Identify which cell holds the provided text, then report its [x, y] central coordinate. 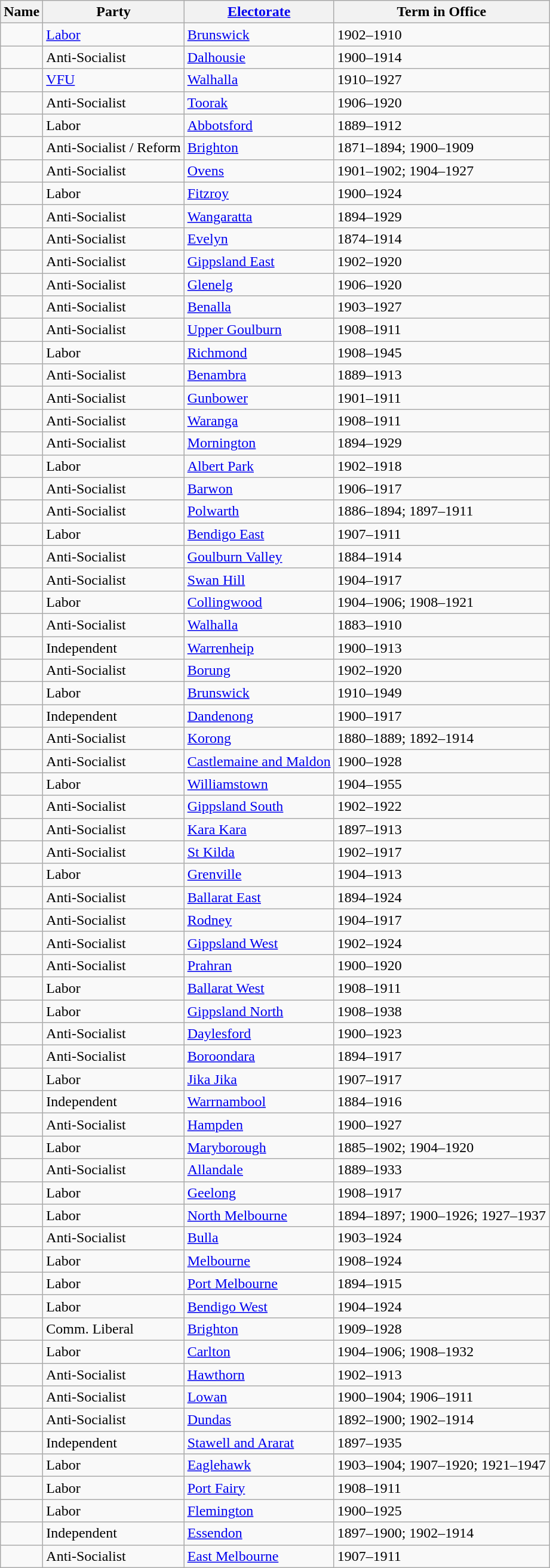
Grenville [259, 875]
Williamstown [259, 784]
1908–1938 [441, 1011]
Electorate [259, 12]
Dandenong [259, 716]
1886–1894; 1897–1911 [441, 511]
Benambra [259, 375]
1889–1913 [441, 375]
1910–1927 [441, 80]
Jika Jika [259, 1079]
Ballarat East [259, 897]
Albert Park [259, 466]
Comm. Liberal [113, 1329]
1900–1920 [441, 965]
Korong [259, 739]
1894–1924 [441, 897]
Wangaratta [259, 216]
1900–1924 [441, 193]
1904–1924 [441, 1306]
1902–1910 [441, 35]
Prahran [259, 965]
1900–1927 [441, 1125]
1903–1904; 1907–1920; 1921–1947 [441, 1465]
1902–1922 [441, 807]
1904–1955 [441, 784]
Ovens [259, 171]
1894–1915 [441, 1283]
1909–1928 [441, 1329]
Collingwood [259, 602]
Kara Kara [259, 829]
Essendon [259, 1533]
1903–1924 [441, 1238]
Toorak [259, 103]
1910–1949 [441, 693]
1900–1928 [441, 761]
1894–1897; 1900–1926; 1927–1937 [441, 1215]
1908–1945 [441, 353]
Waranga [259, 421]
Bulla [259, 1238]
1900–1904; 1906–1911 [441, 1397]
1884–1916 [441, 1102]
1904–1913 [441, 875]
Goulburn Valley [259, 557]
Fitzroy [259, 193]
Rodney [259, 920]
Daylesford [259, 1034]
Gippsland South [259, 807]
Anti-Socialist / Reform [113, 148]
Gippsland North [259, 1011]
1884–1914 [441, 557]
1897–1935 [441, 1443]
1908–1917 [441, 1193]
Name [21, 12]
Evelyn [259, 239]
Upper Goulburn [259, 330]
Warrenheip [259, 647]
Mornington [259, 443]
1902–1913 [441, 1374]
1903–1927 [441, 307]
1901–1902; 1904–1927 [441, 171]
East Melbourne [259, 1556]
1900–1917 [441, 716]
Maryborough [259, 1147]
1907–1917 [441, 1079]
Hampden [259, 1125]
1901–1911 [441, 398]
1897–1900; 1902–1914 [441, 1533]
Polwarth [259, 511]
1889–1933 [441, 1170]
Lowan [259, 1397]
Abbotsford [259, 125]
Port Melbourne [259, 1283]
Dalhousie [259, 57]
1885–1902; 1904–1920 [441, 1147]
Eaglehawk [259, 1465]
1900–1925 [441, 1511]
Castlemaine and Maldon [259, 761]
Stawell and Ararat [259, 1443]
1904–1906; 1908–1921 [441, 602]
Benalla [259, 307]
Port Fairy [259, 1488]
1871–1894; 1900–1909 [441, 148]
Glenelg [259, 285]
1889–1912 [441, 125]
Melbourne [259, 1261]
Ballarat West [259, 988]
VFU [113, 80]
1908–1924 [441, 1261]
Bendigo West [259, 1306]
Bendigo East [259, 534]
Term in Office [441, 12]
Geelong [259, 1193]
Allandale [259, 1170]
1902–1917 [441, 852]
Flemington [259, 1511]
1902–1918 [441, 466]
St Kilda [259, 852]
Hawthorn [259, 1374]
Borung [259, 671]
1894–1917 [441, 1057]
Richmond [259, 353]
1897–1913 [441, 829]
1902–1924 [441, 943]
1904–1906; 1908–1932 [441, 1351]
Party [113, 12]
1880–1889; 1892–1914 [441, 739]
Gippsland West [259, 943]
1906–1917 [441, 489]
1900–1923 [441, 1034]
Dundas [259, 1420]
1883–1910 [441, 625]
1874–1914 [441, 239]
Warrnambool [259, 1102]
Boroondara [259, 1057]
Carlton [259, 1351]
1900–1914 [441, 57]
Gippsland East [259, 261]
1900–1913 [441, 647]
North Melbourne [259, 1215]
Swan Hill [259, 579]
Barwon [259, 489]
Gunbower [259, 398]
1892–1900; 1902–1914 [441, 1420]
